Identify which cell holds the provided text, then report its (X, Y) central coordinate. 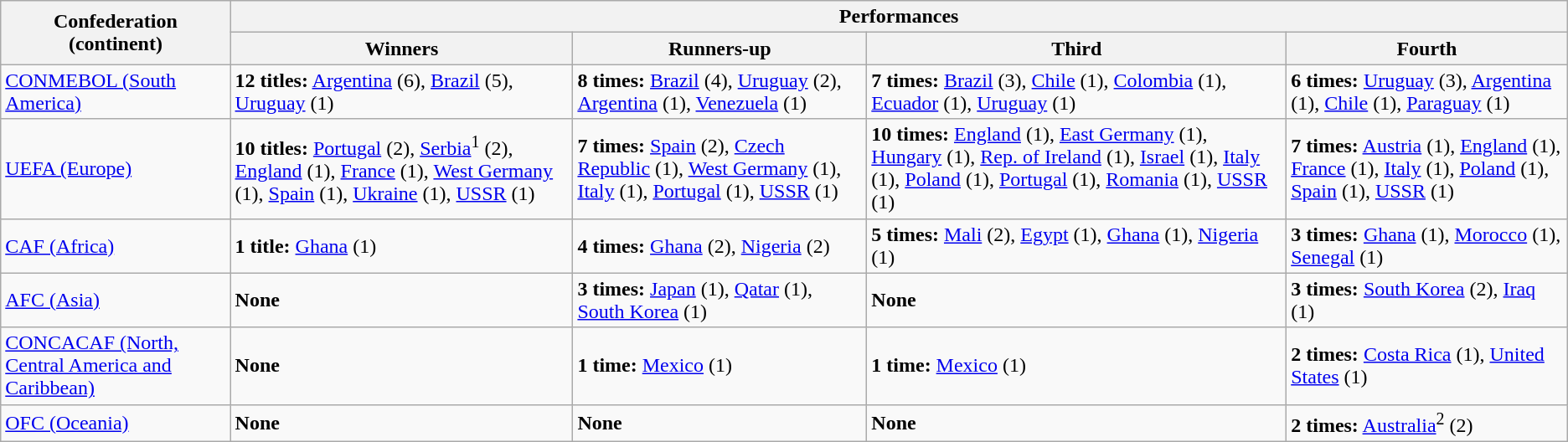
2 times: Costa Rica (1), United States (1) (1427, 366)
AFC (Asia) (116, 300)
7 times: Spain (2), Czech Republic (1), West Germany (1), Italy (1), Portugal (1), USSR (1) (720, 169)
1 title: Ghana (1) (402, 246)
UEFA (Europe) (116, 169)
Fourth (1427, 49)
OFC (Oceania) (116, 424)
4 times: Ghana (2), Nigeria (2) (720, 246)
Confederation (continent) (116, 33)
CAF (Africa) (116, 246)
Winners (402, 49)
CONMEBOL (South America) (116, 92)
10 titles: Portugal (2), Serbia1 (2), England (1), France (1), West Germany (1), Spain (1), Ukraine (1), USSR (1) (402, 169)
7 times: Brazil (3), Chile (1), Colombia (1), Ecuador (1), Uruguay (1) (1077, 92)
2 times: Australia2 (2) (1427, 424)
3 times: Japan (1), Qatar (1), South Korea (1) (720, 300)
3 times: Ghana (1), Morocco (1), Senegal (1) (1427, 246)
6 times: Uruguay (3), Argentina (1), Chile (1), Paraguay (1) (1427, 92)
10 times: England (1), East Germany (1), Hungary (1), Rep. of Ireland (1), Israel (1), Italy (1), Poland (1), Portugal (1), Romania (1), USSR (1) (1077, 169)
Third (1077, 49)
Performances (899, 17)
5 times: Mali (2), Egypt (1), Ghana (1), Nigeria (1) (1077, 246)
CONCACAF (North, Central America and Caribbean) (116, 366)
8 times: Brazil (4), Uruguay (2), Argentina (1), Venezuela (1) (720, 92)
7 times: Austria (1), England (1), France (1), Italy (1), Poland (1), Spain (1), USSR (1) (1427, 169)
Runners-up (720, 49)
12 titles: Argentina (6), Brazil (5), Uruguay (1) (402, 92)
3 times: South Korea (2), Iraq (1) (1427, 300)
